Scan for the cell matching the given text and deliver its [x, y] coordinate at center. 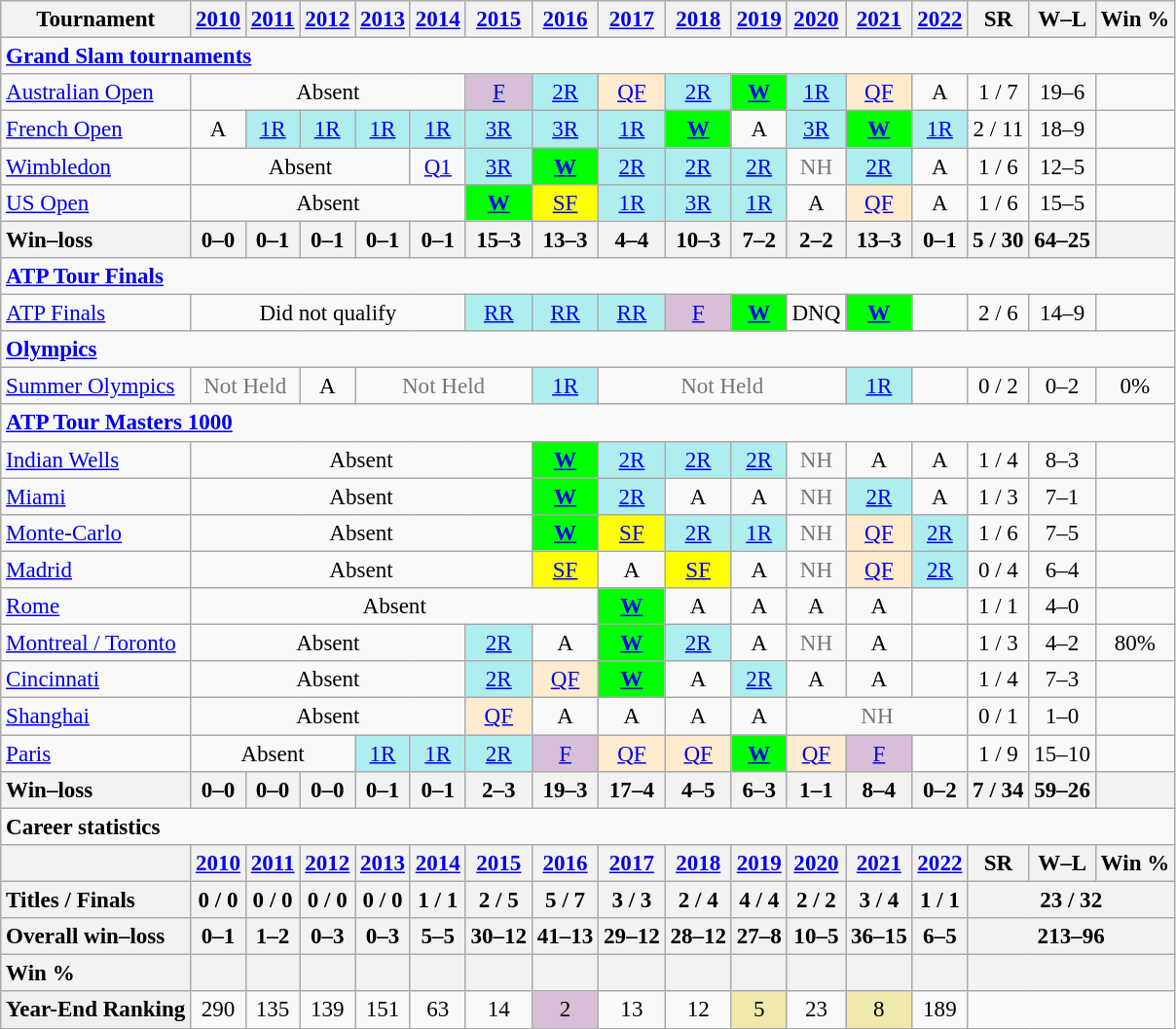
6–3 [759, 790]
Montreal / Toronto [95, 643]
US Open [95, 203]
6–4 [1062, 570]
41–13 [565, 937]
1–1 [816, 790]
2–2 [816, 239]
8–4 [879, 790]
19–6 [1062, 92]
2 / 11 [999, 129]
7 / 34 [999, 790]
15–10 [1062, 753]
Overall win–loss [95, 937]
8 [879, 1011]
23 / 32 [1071, 900]
Monte-Carlo [95, 533]
8–3 [1062, 459]
10–3 [698, 239]
Miami [95, 496]
290 [218, 1011]
Paris [95, 753]
Summer Olympics [95, 386]
Wimbledon [95, 166]
17–4 [632, 790]
ATP Tour Finals [588, 276]
64–25 [1062, 239]
Grand Slam tournaments [588, 56]
Titles / Finals [95, 900]
4–5 [698, 790]
59–26 [1062, 790]
139 [327, 1011]
27–8 [759, 937]
1 / 7 [999, 92]
3 / 3 [632, 900]
2 / 2 [816, 900]
2 / 5 [498, 900]
18–9 [1062, 129]
2 / 4 [698, 900]
6–5 [940, 937]
14 [498, 1011]
0 / 2 [999, 386]
3 / 4 [879, 900]
Year-End Ranking [95, 1011]
135 [273, 1011]
Shanghai [95, 717]
ATP Finals [95, 313]
Did not qualify [329, 313]
2 [565, 1011]
Madrid [95, 570]
14–9 [1062, 313]
4–2 [1062, 643]
Cincinnati [95, 680]
12 [698, 1011]
4–0 [1062, 606]
15–3 [498, 239]
2 / 6 [999, 313]
1–2 [273, 937]
5 [759, 1011]
4–4 [632, 239]
7–2 [759, 239]
Australian Open [95, 92]
30–12 [498, 937]
Indian Wells [95, 459]
4 / 4 [759, 900]
Tournament [95, 19]
63 [438, 1011]
151 [384, 1011]
1 / 9 [999, 753]
19–3 [565, 790]
0 / 4 [999, 570]
0 / 1 [999, 717]
5–5 [438, 937]
80% [1135, 643]
Q1 [438, 166]
DNQ [816, 313]
2–3 [498, 790]
Rome [95, 606]
0% [1135, 386]
28–12 [698, 937]
7–1 [1062, 496]
1–0 [1062, 717]
10–5 [816, 937]
Career statistics [588, 827]
23 [816, 1011]
13 [632, 1011]
ATP Tour Masters 1000 [588, 423]
36–15 [879, 937]
7–5 [1062, 533]
213–96 [1071, 937]
Olympics [588, 349]
5 / 7 [565, 900]
12–5 [1062, 166]
189 [940, 1011]
15–5 [1062, 203]
French Open [95, 129]
5 / 30 [999, 239]
7–3 [1062, 680]
29–12 [632, 937]
